Provide the [x, y] coordinate of the cell's center where the given text is located.  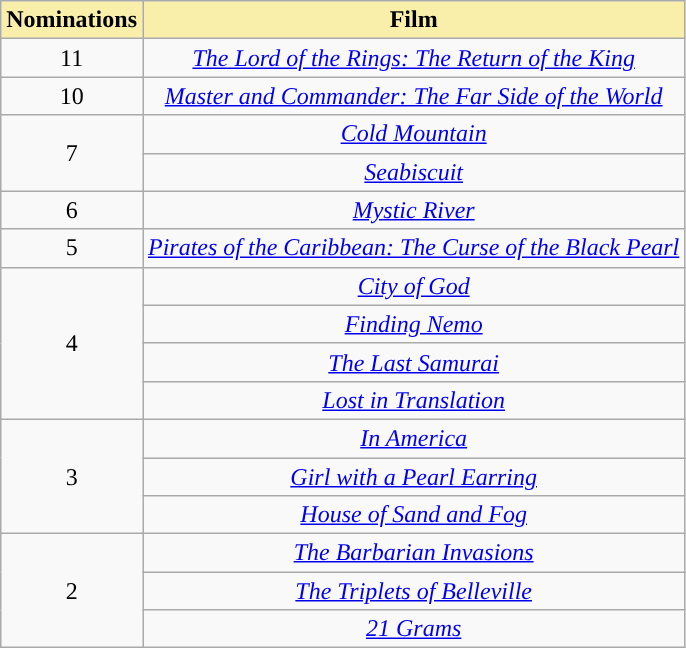
Nominations [72, 20]
7 [72, 153]
Master and Commander: The Far Side of the World [413, 96]
11 [72, 58]
Finding Nemo [413, 324]
City of God [413, 286]
2 [72, 591]
4 [72, 343]
Girl with a Pearl Earring [413, 477]
21 Grams [413, 629]
Mystic River [413, 210]
The Lord of the Rings: The Return of the King [413, 58]
The Triplets of Belleville [413, 591]
The Last Samurai [413, 362]
House of Sand and Fog [413, 515]
10 [72, 96]
5 [72, 248]
6 [72, 210]
Seabiscuit [413, 172]
In America [413, 438]
The Barbarian Invasions [413, 553]
Cold Mountain [413, 134]
3 [72, 476]
Film [413, 20]
Lost in Translation [413, 400]
Pirates of the Caribbean: The Curse of the Black Pearl [413, 248]
